Find where the given text appears and provide that cell's center as (X, Y) coordinate. 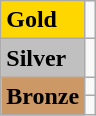
Gold (43, 20)
Silver (43, 58)
Bronze (43, 96)
